For the text-containing cell, return its midpoint in [x, y] coordinate format. 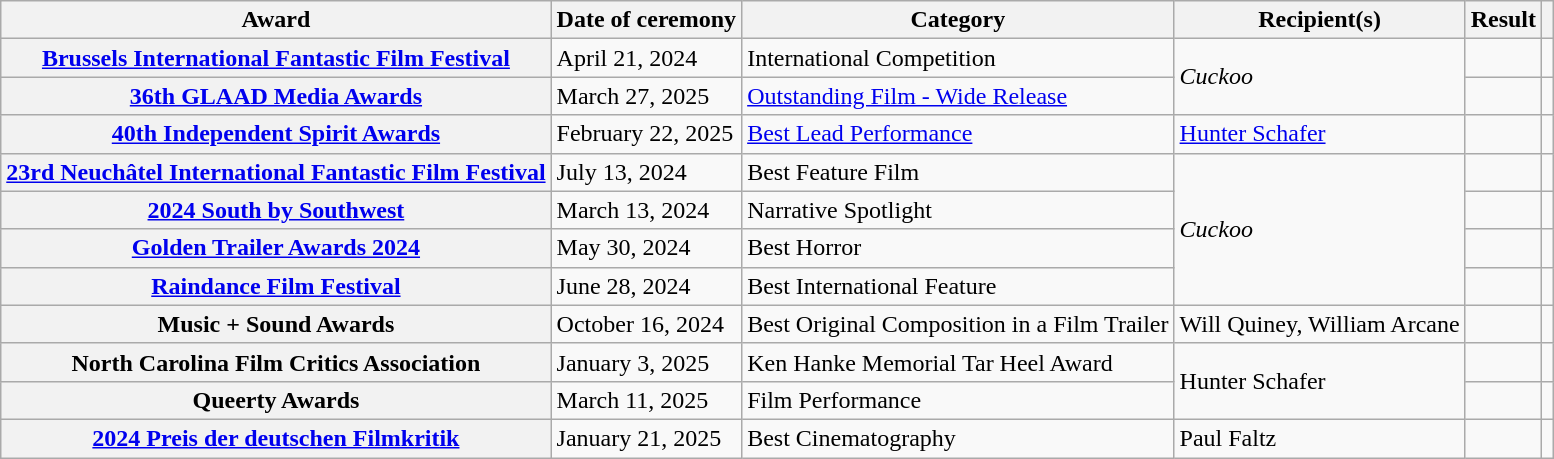
Film Performance [958, 400]
Date of ceremony [646, 20]
March 27, 2025 [646, 96]
January 3, 2025 [646, 362]
Result [1503, 20]
March 11, 2025 [646, 400]
2024 South by Southwest [276, 210]
Category [958, 20]
Best Horror [958, 248]
Outstanding Film - Wide Release [958, 96]
International Competition [958, 58]
June 28, 2024 [646, 286]
Will Quiney, William Arcane [1320, 324]
Brussels International Fantastic Film Festival [276, 58]
Best Cinematography [958, 438]
Music + Sound Awards [276, 324]
40th Independent Spirit Awards [276, 134]
Best Lead Performance [958, 134]
Ken Hanke Memorial Tar Heel Award [958, 362]
October 16, 2024 [646, 324]
January 21, 2025 [646, 438]
23rd Neuchâtel International Fantastic Film Festival [276, 172]
May 30, 2024 [646, 248]
Queerty Awards [276, 400]
Recipient(s) [1320, 20]
March 13, 2024 [646, 210]
Best Original Composition in a Film Trailer [958, 324]
Narrative Spotlight [958, 210]
2024 Preis der deutschen Filmkritik [276, 438]
36th GLAAD Media Awards [276, 96]
Golden Trailer Awards 2024 [276, 248]
Raindance Film Festival [276, 286]
April 21, 2024 [646, 58]
July 13, 2024 [646, 172]
Award [276, 20]
Best Feature Film [958, 172]
Best International Feature [958, 286]
North Carolina Film Critics Association [276, 362]
Paul Faltz [1320, 438]
February 22, 2025 [646, 134]
